Identify which cell holds the provided text, then report its [x, y] central coordinate. 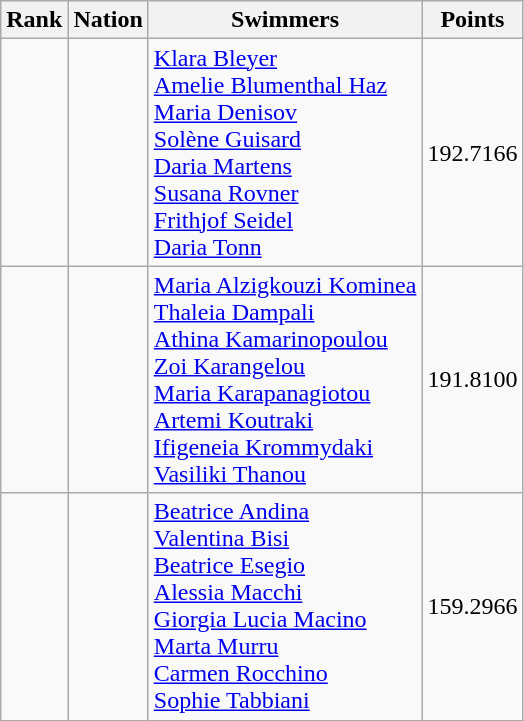
191.8100 [472, 380]
192.7166 [472, 152]
Swimmers [285, 20]
Maria Alzigkouzi KomineaThaleia DampaliAthina KamarinopoulouZoi KarangelouMaria KarapanagiotouArtemi KoutrakiIfigeneia KrommydakiVasiliki Thanou [285, 380]
159.2966 [472, 606]
Klara BleyerAmelie Blumenthal HazMaria DenisovSolène GuisardDaria MartensSusana RovnerFrithjof SeidelDaria Tonn [285, 152]
Beatrice AndinaValentina BisiBeatrice EsegioAlessia MacchiGiorgia Lucia MacinoMarta MurruCarmen RocchinoSophie Tabbiani [285, 606]
Rank [34, 20]
Nation [108, 20]
Points [472, 20]
